Find where the given text appears and provide that cell's center as [x, y] coordinate. 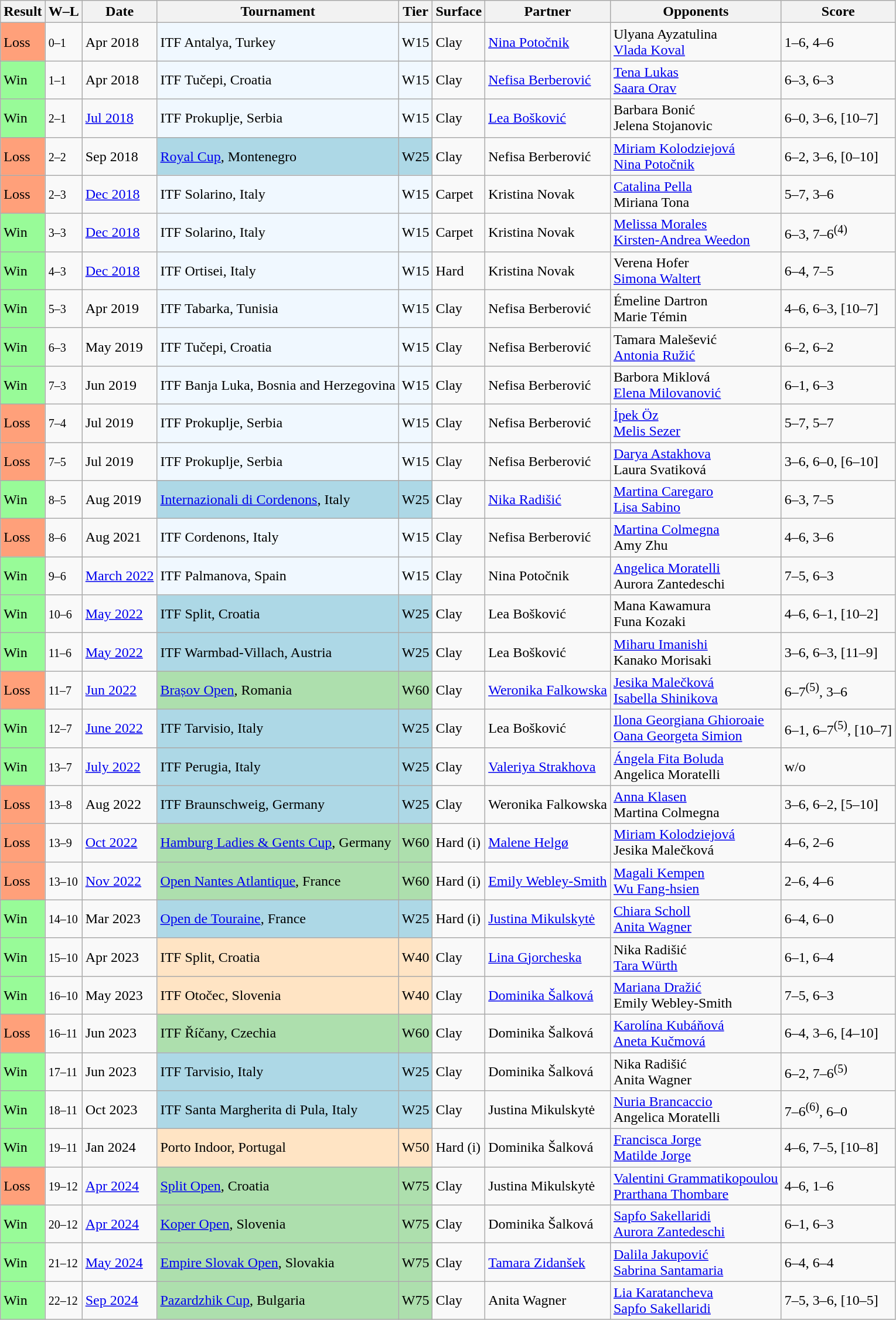
Pazardzhik Cup, Bulgaria [278, 1300]
6–3, 7–5 [838, 499]
Nuria Brancaccio Angelica Moratelli [696, 1110]
11–7 [63, 690]
20–12 [63, 1224]
18–11 [63, 1110]
Mariana Dražić Emily Webley-Smith [696, 995]
Jesika Malečková Isabella Shinikova [696, 690]
16–10 [63, 995]
6–2, 7–6(5) [838, 1071]
Jun 2019 [120, 385]
5–7, 3–6 [838, 195]
Francisca Jorge Matilde Jorge [696, 1148]
Anita Wagner [548, 1300]
Miriam Kolodziejová Jesika Malečková [696, 843]
6–7(5), 3–6 [838, 690]
Jul 2018 [120, 118]
6–1, 6–4 [838, 957]
3–6, 6–3, [11–9] [838, 652]
Ulyana Ayzatulina Vlada Koval [696, 42]
19–12 [63, 1186]
ITF Tabarka, Tunisia [278, 308]
Surface [459, 12]
Verena Hofer Simona Waltert [696, 271]
ITF Otočec, Slovenia [278, 995]
Tamara Zidanšek [548, 1263]
Oct 2023 [120, 1110]
12–7 [63, 728]
7–4 [63, 423]
Ángela Fita Boluda Angelica Moratelli [696, 767]
Apr 2019 [120, 308]
Melissa Morales Kirsten-Andrea Weedon [696, 232]
8–6 [63, 538]
Open Nantes Atlantique, France [278, 880]
Nika Radišić Tara Würth [696, 957]
4–6, 1–6 [838, 1186]
Date [120, 12]
2–6, 4–6 [838, 880]
Aug 2019 [120, 499]
Darya Astakhova Laura Svatiková [696, 461]
Tournament [278, 12]
1–6, 4–6 [838, 42]
Empire Slovak Open, Slovakia [278, 1263]
ITF Santa Margherita di Pula, Italy [278, 1110]
Dalila Jakupović Sabrina Santamaria [696, 1263]
Lina Gjorcheska [548, 957]
17–11 [63, 1071]
Lia Karatancheva Sapfo Sakellaridi [696, 1300]
Martina Caregaro Lisa Sabino [696, 499]
3–6, 6–2, [5–10] [838, 804]
13–10 [63, 880]
W50 [415, 1148]
Miriam Kolodziejová Nina Potočnik [696, 156]
6–3, 7–6(4) [838, 232]
6–0, 3–6, [10–7] [838, 118]
Sep 2018 [120, 156]
W–L [63, 12]
Internazionali di Cordenons, Italy [278, 499]
1–1 [63, 80]
Hard [459, 271]
Mar 2023 [120, 919]
June 2022 [120, 728]
4–6, 3–6 [838, 538]
ITF Perugia, Italy [278, 767]
Tamara Malešević Antonia Ružić [696, 347]
6–4, 3–6, [4–10] [838, 1033]
5–3 [63, 308]
4–6, 6–1, [10–2] [838, 614]
4–6, 2–6 [838, 843]
Sapfo Sakellaridi Aurora Zantedeschi [696, 1224]
ITF Antalya, Turkey [278, 42]
5–7, 5–7 [838, 423]
7–6(6), 6–0 [838, 1110]
Chiara Scholl Anita Wagner [696, 919]
16–11 [63, 1033]
Mana Kawamura Funa Kozaki [696, 614]
2–1 [63, 118]
13–7 [63, 767]
Barbara Bonić Jelena Stojanovic [696, 118]
Martina Colmegna Amy Zhu [696, 538]
Jun 2022 [120, 690]
Malene Helgø [548, 843]
Angelica Moratelli Aurora Zantedeschi [696, 576]
w/o [838, 767]
May 2023 [120, 995]
3–3 [63, 232]
6–3, 6–3 [838, 80]
Valeriya Strakhova [548, 767]
Miharu Imanishi Kanako Morisaki [696, 652]
Jan 2024 [120, 1148]
Sep 2024 [120, 1300]
ITF Braunschweig, Germany [278, 804]
May 2024 [120, 1263]
Magali Kempen Wu Fang-hsien [696, 880]
ITF Banja Luka, Bosnia and Herzegovina [278, 385]
21–12 [63, 1263]
Karolína Kubáňová Aneta Kučmová [696, 1033]
6–2, 6–2 [838, 347]
Oct 2022 [120, 843]
6–3 [63, 347]
9–6 [63, 576]
Nika Radišić [548, 499]
ITF Palmanova, Spain [278, 576]
Royal Cup, Montenegro [278, 156]
Hamburg Ladies & Gents Cup, Germany [278, 843]
Nov 2022 [120, 880]
11–6 [63, 652]
Opponents [696, 12]
3–6, 6–0, [6–10] [838, 461]
ITF Warmbad-Villach, Austria [278, 652]
8–5 [63, 499]
İpek Öz Melis Sezer [696, 423]
Koper Open, Slovenia [278, 1224]
6–4, 6–0 [838, 919]
15–10 [63, 957]
Émeline Dartron Marie Témin [696, 308]
7–3 [63, 385]
7–5 [63, 461]
22–12 [63, 1300]
Valentini Grammatikopoulou Prarthana Thombare [696, 1186]
Emily Webley-Smith [548, 880]
Split Open, Croatia [278, 1186]
Partner [548, 12]
Aug 2022 [120, 804]
Brașov Open, Romania [278, 690]
Result [23, 12]
ITF Říčany, Czechia [278, 1033]
Apr 2023 [120, 957]
Anna Klasen Martina Colmegna [696, 804]
July 2022 [120, 767]
March 2022 [120, 576]
Aug 2021 [120, 538]
May 2019 [120, 347]
14–10 [63, 919]
10–6 [63, 614]
Barbora Miklová Elena Milovanović [696, 385]
Open de Touraine, France [278, 919]
2–2 [63, 156]
4–3 [63, 271]
6–4, 6–4 [838, 1263]
6–4, 7–5 [838, 271]
Ilona Georgiana Ghioroaie Oana Georgeta Simion [696, 728]
0–1 [63, 42]
ITF Cordenons, Italy [278, 538]
4–6, 6–3, [10–7] [838, 308]
ITF Ortisei, Italy [278, 271]
4–6, 7–5, [10–8] [838, 1148]
Tena Lukas Saara Orav [696, 80]
7–5, 3–6, [10–5] [838, 1300]
Nika Radišić Anita Wagner [696, 1071]
Porto Indoor, Portugal [278, 1148]
Score [838, 12]
6–1, 6–7(5), [10–7] [838, 728]
13–9 [63, 843]
13–8 [63, 804]
6–2, 3–6, [0–10] [838, 156]
Catalina Pella Miriana Tona [696, 195]
19–11 [63, 1148]
2–3 [63, 195]
Tier [415, 12]
